Return [X, Y] of the center of cell containing provided text 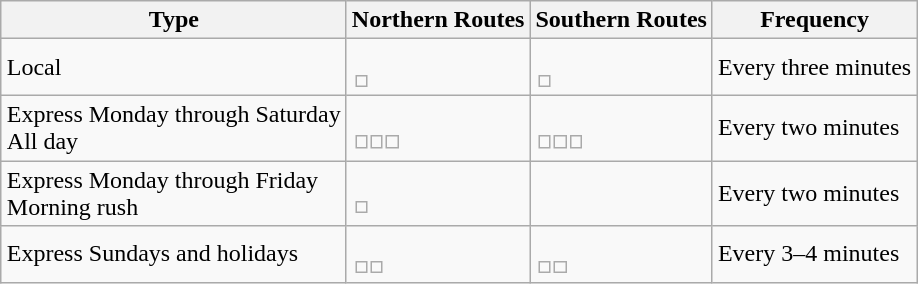
Northern Routes [438, 20]
Every 3–4 minutes [814, 254]
Express Monday through SaturdayAll day [174, 128]
Express Monday through FridayMorning rush [174, 192]
Southern Routes [621, 20]
Frequency [814, 20]
Local [174, 68]
Express Sundays and holidays [174, 254]
Every three minutes [814, 68]
Type [174, 20]
